Locate the cell with the specified text and output its (X, Y) center coordinate. 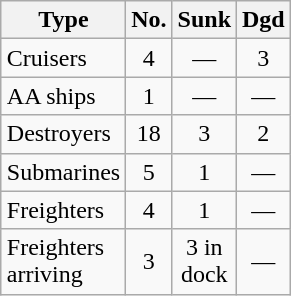
AA ships (63, 96)
2 (264, 134)
Freighters (63, 210)
No. (149, 20)
3 indock (204, 262)
Sunk (204, 20)
Destroyers (63, 134)
Submarines (63, 172)
18 (149, 134)
Type (63, 20)
5 (149, 172)
Freightersarriving (63, 262)
Cruisers (63, 58)
Dgd (264, 20)
